Return [x, y] of the center of cell containing provided text 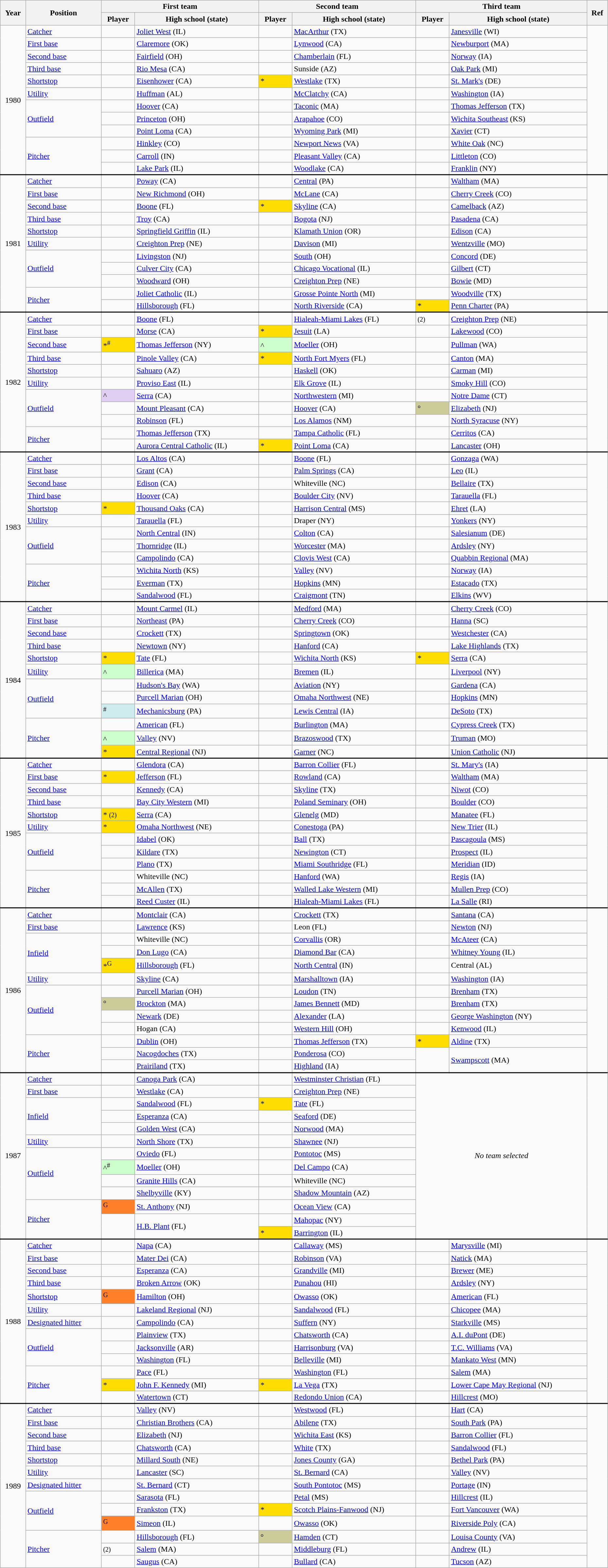
1985 [13, 833]
1987 [13, 1155]
Brewer (ME) [518, 1270]
Canoga Park (CA) [197, 1079]
Salesianum (DE) [518, 533]
Gilbert (CT) [518, 269]
Lawrence (KS) [197, 927]
Boulder City (NV) [354, 496]
Position [63, 13]
Medford (MA) [354, 608]
Arapahoe (CO) [354, 118]
Mount Carmel (IL) [197, 608]
Christian Brothers (CA) [197, 1422]
Notre Dame (CT) [518, 396]
North Riverside (CA) [354, 306]
St. Bernard (CA) [354, 1472]
St. Bernard (CT) [197, 1485]
Lakewood (CO) [518, 331]
Idabel (OK) [197, 839]
Plainview (TX) [197, 1335]
Haskell (OK) [354, 371]
Gonzaga (WA) [518, 458]
Reed Custer (IL) [197, 902]
Dublin (OH) [197, 1041]
Newtown (NY) [197, 645]
Shadow Mountain (AZ) [354, 1193]
Niwot (CO) [518, 789]
Union Catholic (NJ) [518, 752]
Portage (IN) [518, 1485]
# [118, 711]
Pullman (WA) [518, 345]
Highland (IA) [354, 1066]
Third team [501, 7]
Glenelg (MD) [354, 814]
Claremore (OK) [197, 44]
Truman (MO) [518, 738]
Kennedy (CA) [197, 789]
Lake Park (IL) [197, 169]
La Salle (RI) [518, 902]
Rowland (CA) [354, 777]
Littleton (CO) [518, 156]
Santana (CA) [518, 914]
Joliet West (IL) [197, 31]
Burlington (MA) [354, 725]
1986 [13, 990]
Don Lugo (CA) [197, 952]
Janesville (WI) [518, 31]
Harrison Central (MS) [354, 508]
* (2) [118, 814]
Mater Dei (CA) [197, 1258]
Troy (CA) [197, 219]
Everman (TX) [197, 583]
Simeon (IL) [197, 1523]
Culver City (CA) [197, 269]
Estacado (TX) [518, 583]
Thornridge (IL) [197, 545]
Aldine (TX) [518, 1041]
A.I. duPont (DE) [518, 1335]
Westminster Christian (FL) [354, 1079]
Hillcrest (IL) [518, 1497]
Grandville (MI) [354, 1270]
Shawnee (NJ) [354, 1141]
Pontotoc (MS) [354, 1154]
Jefferson (FL) [197, 777]
Leo (IL) [518, 471]
Quabbin Regional (MA) [518, 558]
^# [118, 1167]
Aurora Central Catholic (IL) [197, 446]
Xavier (CT) [518, 131]
Second team [337, 7]
Westlake (CA) [197, 1091]
Chicago Vocational (IL) [354, 269]
South (OH) [354, 256]
No team selected [501, 1155]
Cerritos (CA) [518, 433]
Brazoswood (TX) [354, 738]
Petal (MS) [354, 1497]
Ref [597, 13]
Poway (CA) [197, 181]
Jones County (GA) [354, 1460]
Shelbyville (KY) [197, 1193]
Corvallis (OR) [354, 939]
Bogota (NJ) [354, 219]
Abilene (TX) [354, 1422]
Bremen (IL) [354, 672]
Wichita East (KS) [354, 1435]
Belleville (MI) [354, 1360]
Los Altos (CA) [197, 458]
Granite Hills (CA) [197, 1181]
Pace (FL) [197, 1372]
Pascagoula (MS) [518, 839]
Morse (CA) [197, 331]
Franklin (NY) [518, 169]
Mahopac (NY) [354, 1220]
Joliet Catholic (IL) [197, 293]
Woodville (TX) [518, 293]
Mount Pleasant (CA) [197, 408]
Robinson (VA) [354, 1258]
DeSoto (TX) [518, 711]
Mankato West (MN) [518, 1360]
Ball (TX) [354, 839]
MacArthur (TX) [354, 31]
Proviso East (IL) [197, 383]
Hudson's Bay (WA) [197, 685]
Marysville (MI) [518, 1246]
Saugus (CA) [197, 1561]
Natick (MA) [518, 1258]
Davison (MI) [354, 243]
Ehret (LA) [518, 508]
Hanford (WA) [354, 877]
Lake Highlands (TX) [518, 645]
Mullen Prep (CO) [518, 889]
New Trier (IL) [518, 827]
New Richmond (OH) [197, 194]
Garner (NC) [354, 752]
Regis (IA) [518, 877]
Montclair (CA) [197, 914]
Del Campo (CA) [354, 1167]
Redondo Union (CA) [354, 1398]
Swampscott (MA) [518, 1060]
Hanna (SC) [518, 621]
Hamilton (OH) [197, 1297]
Year [13, 13]
Bethel Park (PA) [518, 1460]
Whitney Young (IL) [518, 952]
Prospect (IL) [518, 852]
Poland Seminary (OH) [354, 802]
Central Regional (NJ) [197, 752]
Elkins (WV) [518, 595]
Liverpool (NY) [518, 672]
Oviedo (FL) [197, 1154]
Carman (MI) [518, 371]
Northeast (PA) [197, 621]
North Fort Myers (FL) [354, 358]
Barrington (IL) [354, 1233]
Canton (MA) [518, 358]
1984 [13, 680]
Sunside (AZ) [354, 69]
Pleasant Valley (CA) [354, 156]
Fort Vancouver (WA) [518, 1510]
Thousand Oaks (CA) [197, 508]
Woodward (OH) [197, 281]
Newburport (MA) [518, 44]
Hanford (CA) [354, 645]
Cypress Creek (TX) [518, 725]
White Oak (NC) [518, 143]
Starkville (MS) [518, 1322]
Hillcrest (MO) [518, 1398]
Prairiland (TX) [197, 1066]
1989 [13, 1486]
Diamond Bar (CA) [354, 952]
Smoky Hill (CO) [518, 383]
Worcester (MA) [354, 545]
Manatee (FL) [518, 814]
Craigmont (TN) [354, 595]
Nacogdoches (TX) [197, 1053]
Wichita Southeast (KS) [518, 118]
La Vega (TX) [354, 1385]
Loudon (TN) [354, 991]
Colton (CA) [354, 533]
Kildare (TX) [197, 852]
Conestoga (PA) [354, 827]
Kenwood (IL) [518, 1029]
Jacksonville (AR) [197, 1347]
Napa (CA) [197, 1246]
Westlake (TX) [354, 81]
Scotch Plains-Fanwood (NJ) [354, 1510]
Sarasota (FL) [197, 1497]
Rio Mesa (CA) [197, 69]
White (TX) [354, 1447]
1983 [13, 527]
Ponderosa (CO) [354, 1053]
Hinkley (CO) [197, 143]
Harrisonburg (VA) [354, 1347]
Westwood (FL) [354, 1410]
George Washington (NY) [518, 1016]
Boulder (CO) [518, 802]
Leon (FL) [354, 927]
Plano (TX) [197, 864]
Huffman (AL) [197, 94]
South Park (PA) [518, 1422]
Lynwood (CA) [354, 44]
Andrew (IL) [518, 1549]
Thomas Jefferson (NY) [197, 345]
McAllen (TX) [197, 889]
Hogan (CA) [197, 1029]
Livingston (NJ) [197, 256]
Lancaster (OH) [518, 446]
Clovis West (CA) [354, 558]
Wentzville (MO) [518, 243]
Elk Grove (IL) [354, 383]
St. Mary's (IA) [518, 764]
Skyline (TX) [354, 789]
Pinole Valley (CA) [197, 358]
Norwood (MA) [354, 1129]
McAteer (CA) [518, 939]
St. Mark's (DE) [518, 81]
Sahuaro (AZ) [197, 371]
Glendora (CA) [197, 764]
St. Anthony (NJ) [197, 1207]
Carroll (IN) [197, 156]
Yonkers (NY) [518, 520]
Millard South (NE) [197, 1460]
Los Alamos (NM) [354, 420]
1980 [13, 100]
*G [118, 965]
Palm Springs (CA) [354, 471]
Westchester (CA) [518, 633]
T.C. Williams (VA) [518, 1347]
First team [180, 7]
Suffern (NY) [354, 1322]
Chamberlain (FL) [354, 56]
Bullard (CA) [354, 1561]
Lewis Central (IA) [354, 711]
Watertown (CT) [197, 1398]
Draper (NY) [354, 520]
H.B. Plant (FL) [197, 1227]
Newington (CT) [354, 852]
Middleburg (FL) [354, 1549]
Northwestern (MI) [354, 396]
Billerica (MA) [197, 672]
Fairfield (OH) [197, 56]
Wyoming Park (MI) [354, 131]
Tampa Catholic (FL) [354, 433]
James Bennett (MD) [354, 1004]
Eisenhower (CA) [197, 81]
Hart (CA) [518, 1410]
Bay City Western (MI) [197, 802]
Concord (DE) [518, 256]
Golden West (CA) [197, 1129]
Seaford (DE) [354, 1116]
Springtown (OK) [354, 633]
Punahou (HI) [354, 1283]
Aviation (NY) [354, 685]
Frankston (TX) [197, 1510]
Central (AL) [518, 965]
Miami Southridge (FL) [354, 864]
Central (PA) [354, 181]
Grosse Pointe North (MI) [354, 293]
Broken Arrow (OK) [197, 1283]
Princeton (OH) [197, 118]
Western Hill (OH) [354, 1029]
Walled Lake Western (MI) [354, 889]
Pasadena (CA) [518, 219]
Brockton (MA) [197, 1004]
Jesuit (LA) [354, 331]
1988 [13, 1322]
Tucson (AZ) [518, 1561]
Alexander (LA) [354, 1016]
Callaway (MS) [354, 1246]
Newark (DE) [197, 1016]
McLane (CA) [354, 194]
Marshalltown (IA) [354, 979]
North Syracuse (NY) [518, 420]
Gardena (CA) [518, 685]
Chicopee (MA) [518, 1310]
Mechanicsburg (PA) [197, 711]
Robinson (FL) [197, 420]
Woodlake (CA) [354, 169]
Oak Park (MI) [518, 69]
Louisa County (VA) [518, 1537]
Camelback (AZ) [518, 206]
South Pontotoc (MS) [354, 1485]
Newton (NJ) [518, 927]
Hamden (CT) [354, 1537]
Penn Charter (PA) [518, 306]
*# [118, 345]
Lakeland Regional (NJ) [197, 1310]
1982 [13, 382]
Bowie (MD) [518, 281]
Bellaire (TX) [518, 483]
John F. Kennedy (MI) [197, 1385]
Meridian (ID) [518, 864]
Lancaster (SC) [197, 1472]
Taconic (MA) [354, 106]
Lower Cape May Regional (NJ) [518, 1385]
North Shore (TX) [197, 1141]
Ocean View (CA) [354, 1207]
Klamath Union (OR) [354, 231]
Riverside Poly (CA) [518, 1523]
McClatchy (CA) [354, 94]
Springfield Griffin (IL) [197, 231]
Grant (CA) [197, 471]
1981 [13, 243]
Newport News (VA) [354, 143]
